Return [X, Y] of the center of cell containing provided text 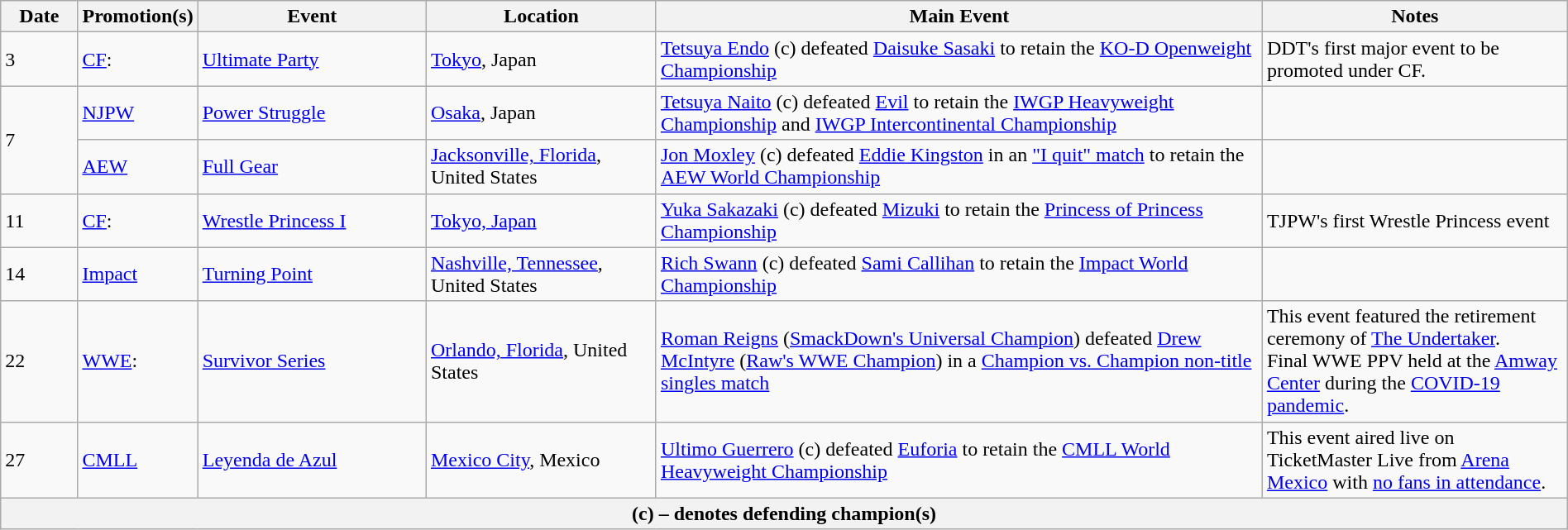
Mexico City, Mexico [541, 460]
Rich Swann (c) defeated Sami Callihan to retain the Impact World Championship [959, 275]
Notes [1414, 17]
Main Event [959, 17]
Impact [137, 275]
This event featured the retirement ceremony of The Undertaker.Final WWE PPV held at the Amway Center during the COVID-19 pandemic. [1414, 361]
CMLL [137, 460]
11 [40, 220]
Power Struggle [312, 112]
WWE: [137, 361]
Jacksonville, Florida, United States [541, 167]
Osaka, Japan [541, 112]
Full Gear [312, 167]
Event [312, 17]
22 [40, 361]
Nashville, Tennessee, United States [541, 275]
Orlando, Florida, United States [541, 361]
Ultimate Party [312, 60]
Location [541, 17]
TJPW's first Wrestle Princess event [1414, 220]
Tetsuya Endo (c) defeated Daisuke Sasaki to retain the KO-D Openweight Championship [959, 60]
DDT's first major event to be promoted under CF. [1414, 60]
3 [40, 60]
This event aired live on TicketMaster Live from Arena Mexico with no fans in attendance. [1414, 460]
14 [40, 275]
Yuka Sakazaki (c) defeated Mizuki to retain the Princess of Princess Championship [959, 220]
Roman Reigns (SmackDown's Universal Champion) defeated Drew McIntyre (Raw's WWE Champion) in a Champion vs. Champion non-title singles match [959, 361]
AEW [137, 167]
27 [40, 460]
Survivor Series [312, 361]
NJPW [137, 112]
Wrestle Princess I [312, 220]
Date [40, 17]
(c) – denotes defending champion(s) [784, 513]
Leyenda de Azul [312, 460]
7 [40, 140]
Turning Point [312, 275]
Tetsuya Naito (c) defeated Evil to retain the IWGP Heavyweight Championship and IWGP Intercontinental Championship [959, 112]
Jon Moxley (c) defeated Eddie Kingston in an "I quit" match to retain the AEW World Championship [959, 167]
Ultimo Guerrero (c) defeated Euforia to retain the CMLL World Heavyweight Championship [959, 460]
Promotion(s) [137, 17]
